From the cell containing the given text, extract its center point as (X, Y) coordinate. 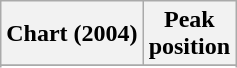
Peak position (189, 34)
Chart (2004) (72, 34)
